Output the (X, Y) coordinate of the center of the cell containing the given text.  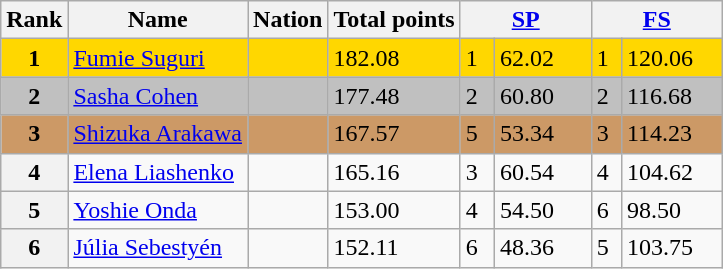
60.80 (542, 96)
120.06 (672, 58)
60.54 (542, 172)
153.00 (394, 210)
Fumie Suguri (158, 58)
Total points (394, 20)
Yoshie Onda (158, 210)
104.62 (672, 172)
152.11 (394, 248)
114.23 (672, 134)
165.16 (394, 172)
48.36 (542, 248)
Júlia Sebestyén (158, 248)
103.75 (672, 248)
Sasha Cohen (158, 96)
167.57 (394, 134)
54.50 (542, 210)
Nation (288, 20)
182.08 (394, 58)
FS (656, 20)
98.50 (672, 210)
SP (526, 20)
Name (158, 20)
Rank (34, 20)
116.68 (672, 96)
Elena Liashenko (158, 172)
177.48 (394, 96)
Shizuka Arakawa (158, 134)
62.02 (542, 58)
53.34 (542, 134)
